Provide the [x, y] coordinate of the cell's center where the given text is located.  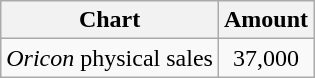
Oricon physical sales [110, 58]
37,000 [266, 58]
Amount [266, 20]
Chart [110, 20]
